For the text-containing cell, return its midpoint in (X, Y) coordinate format. 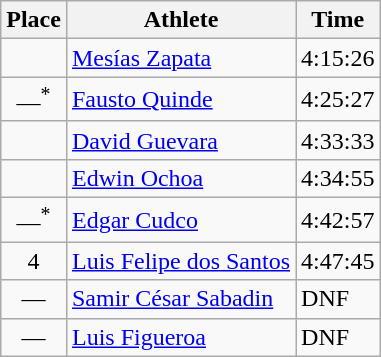
4:42:57 (338, 220)
4 (34, 261)
David Guevara (180, 140)
4:34:55 (338, 178)
Edwin Ochoa (180, 178)
4:47:45 (338, 261)
4:25:27 (338, 100)
Athlete (180, 20)
Time (338, 20)
4:15:26 (338, 58)
Edgar Cudco (180, 220)
Mesías Zapata (180, 58)
Fausto Quinde (180, 100)
Luis Felipe dos Santos (180, 261)
Samir César Sabadin (180, 299)
Luis Figueroa (180, 337)
4:33:33 (338, 140)
Place (34, 20)
